Return the (x, y) coordinate for the center point of the cell that contains the specified text.  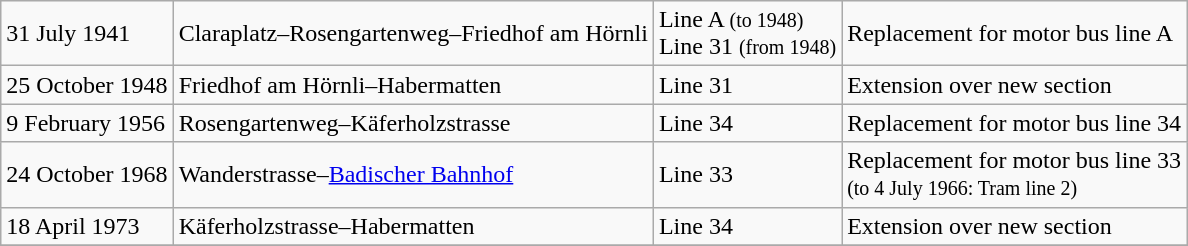
Claraplatz–Rosengartenweg–Friedhof am Hörnli (413, 34)
18 April 1973 (87, 226)
Rosengartenweg–Käferholzstrasse (413, 123)
Wanderstrasse–Badischer Bahnhof (413, 174)
Replacement for motor bus line A (1014, 34)
24 October 1968 (87, 174)
Replacement for motor bus line 34 (1014, 123)
Line 31 (747, 85)
31 July 1941 (87, 34)
Line A (to 1948)Line 31 (from 1948) (747, 34)
Replacement for motor bus line 33 (to 4 July 1966: Tram line 2) (1014, 174)
Käferholzstrasse–Habermatten (413, 226)
Friedhof am Hörnli–Habermatten (413, 85)
25 October 1948 (87, 85)
Line 33 (747, 174)
9 February 1956 (87, 123)
